Determine the (X, Y) coordinate at the center of the cell enclosing the given text.  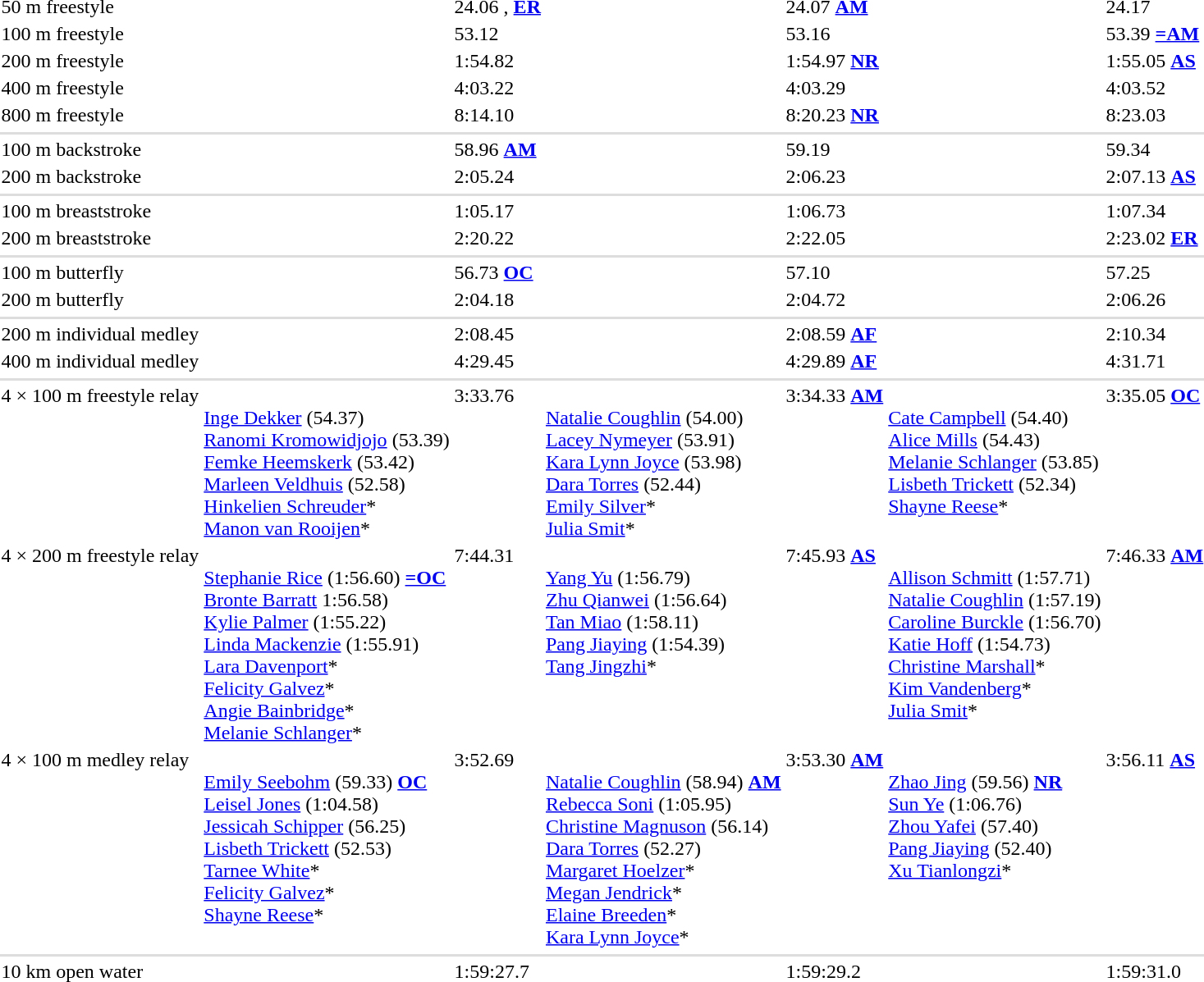
100 m breaststroke (100, 211)
Cate Campbell (54.40)Alice Mills (54.43)Melanie Schlanger (53.85)Lisbeth Trickett (52.34)Shayne Reese* (995, 462)
400 m individual medley (100, 361)
2:22.05 (835, 238)
2:05.24 (497, 176)
4:03.29 (835, 88)
8:20.23 NR (835, 115)
2:08.45 (497, 334)
2:04.72 (835, 299)
3:33.76 (497, 462)
Inge Dekker (54.37) Ranomi Kromowidjojo (53.39)Femke Heemskerk (53.42)Marleen Veldhuis (52.58)Hinkelien Schreuder*Manon van Rooijen* (327, 462)
3:52.69 (497, 848)
Allison Schmitt (1:57.71) Natalie Coughlin (1:57.19)Caroline Burckle (1:56.70)Katie Hoff (1:54.73)Christine Marshall*Kim Vandenberg*Julia Smit* (995, 644)
100 m backstroke (100, 149)
53.16 (835, 34)
4 × 100 m freestyle relay (100, 462)
200 m backstroke (100, 176)
2:08.59 AF (835, 334)
4:03.22 (497, 88)
800 m freestyle (100, 115)
7:45.93 AS (835, 644)
53.12 (497, 34)
200 m breaststroke (100, 238)
56.73 OC (497, 272)
8:14.10 (497, 115)
Zhao Jing (59.56) NRSun Ye (1:06.76)Zhou Yafei (57.40)Pang Jiaying (52.40)Xu Tianlongzi* (995, 848)
7:44.31 (497, 644)
400 m freestyle (100, 88)
Yang Yu (1:56.79)Zhu Qianwei (1:56.64)Tan Miao (1:58.11)Pang Jiaying (1:54.39)Tang Jingzhi* (663, 644)
1:05.17 (497, 211)
59.19 (835, 149)
4 × 100 m medley relay (100, 848)
3:34.33 AM (835, 462)
200 m individual medley (100, 334)
200 m butterfly (100, 299)
57.10 (835, 272)
2:04.18 (497, 299)
2:20.22 (497, 238)
100 m freestyle (100, 34)
3:53.30 AM (835, 848)
4:29.45 (497, 361)
2:06.23 (835, 176)
4 × 200 m freestyle relay (100, 644)
Emily Seebohm (59.33) OCLeisel Jones (1:04.58)Jessicah Schipper (56.25)Lisbeth Trickett (52.53)Tarnee White*Felicity Galvez*Shayne Reese* (327, 848)
Natalie Coughlin (54.00)Lacey Nymeyer (53.91)Kara Lynn Joyce (53.98)Dara Torres (52.44)Emily Silver*Julia Smit* (663, 462)
1:06.73 (835, 211)
58.96 AM (497, 149)
1:54.82 (497, 61)
200 m freestyle (100, 61)
4:29.89 AF (835, 361)
1:54.97 NR (835, 61)
100 m butterfly (100, 272)
